Pinpoint the cell where the given text exists, returning its (X, Y) midpoint coordinate. 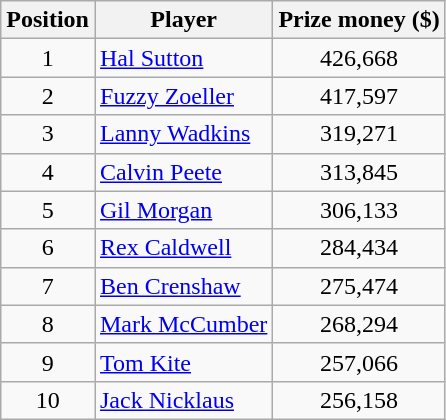
275,474 (359, 286)
Ben Crenshaw (183, 286)
268,294 (359, 324)
6 (48, 248)
5 (48, 210)
256,158 (359, 400)
Hal Sutton (183, 58)
Fuzzy Zoeller (183, 96)
10 (48, 400)
417,597 (359, 96)
306,133 (359, 210)
Mark McCumber (183, 324)
7 (48, 286)
Jack Nicklaus (183, 400)
313,845 (359, 172)
3 (48, 134)
319,271 (359, 134)
2 (48, 96)
Position (48, 20)
Player (183, 20)
257,066 (359, 362)
Lanny Wadkins (183, 134)
426,668 (359, 58)
8 (48, 324)
Tom Kite (183, 362)
Rex Caldwell (183, 248)
4 (48, 172)
284,434 (359, 248)
Gil Morgan (183, 210)
9 (48, 362)
Calvin Peete (183, 172)
1 (48, 58)
Prize money ($) (359, 20)
